Locate the cell with the specified text and output its (X, Y) center coordinate. 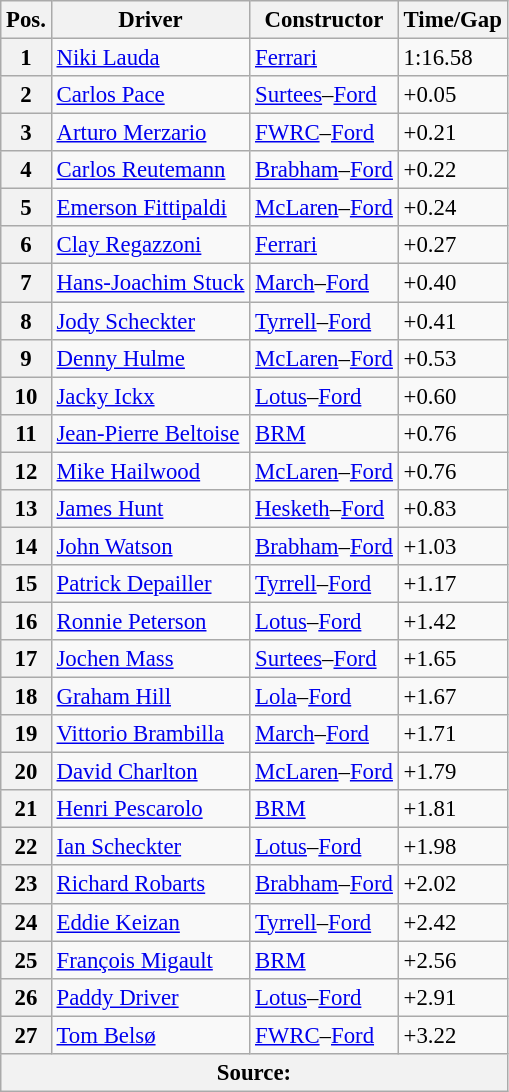
Richard Robarts (150, 885)
25 (26, 960)
10 (26, 396)
+1.42 (452, 621)
20 (26, 772)
Carlos Reutemann (150, 170)
24 (26, 922)
8 (26, 321)
18 (26, 697)
Hesketh–Ford (324, 509)
+1.98 (452, 847)
+0.21 (452, 133)
+2.91 (452, 997)
Jacky Ickx (150, 396)
+1.03 (452, 546)
Jochen Mass (150, 659)
Graham Hill (150, 697)
Emerson Fittipaldi (150, 208)
Paddy Driver (150, 997)
23 (26, 885)
13 (26, 509)
1:16.58 (452, 58)
+1.71 (452, 734)
21 (26, 809)
+1.17 (452, 584)
19 (26, 734)
+1.79 (452, 772)
Source: (254, 1073)
Constructor (324, 20)
Vittorio Brambilla (150, 734)
Patrick Depailler (150, 584)
+0.27 (452, 245)
+2.56 (452, 960)
Driver (150, 20)
Lola–Ford (324, 697)
Time/Gap (452, 20)
1 (26, 58)
Denny Hulme (150, 358)
16 (26, 621)
Jean-Pierre Beltoise (150, 433)
17 (26, 659)
+2.02 (452, 885)
11 (26, 433)
Mike Hailwood (150, 471)
2 (26, 95)
Eddie Keizan (150, 922)
Ronnie Peterson (150, 621)
Tom Belsø (150, 1035)
Hans-Joachim Stuck (150, 283)
James Hunt (150, 509)
+0.83 (452, 509)
12 (26, 471)
+1.81 (452, 809)
+0.41 (452, 321)
Arturo Merzario (150, 133)
+0.05 (452, 95)
3 (26, 133)
+0.53 (452, 358)
+0.60 (452, 396)
+0.40 (452, 283)
22 (26, 847)
5 (26, 208)
+1.65 (452, 659)
6 (26, 245)
David Charlton (150, 772)
Carlos Pace (150, 95)
+2.42 (452, 922)
François Migault (150, 960)
9 (26, 358)
+3.22 (452, 1035)
Jody Scheckter (150, 321)
Pos. (26, 20)
+0.22 (452, 170)
Clay Regazzoni (150, 245)
Ian Scheckter (150, 847)
Henri Pescarolo (150, 809)
+0.24 (452, 208)
27 (26, 1035)
John Watson (150, 546)
14 (26, 546)
Niki Lauda (150, 58)
4 (26, 170)
+1.67 (452, 697)
7 (26, 283)
26 (26, 997)
15 (26, 584)
